Output the (X, Y) coordinate of the center of the cell containing the given text.  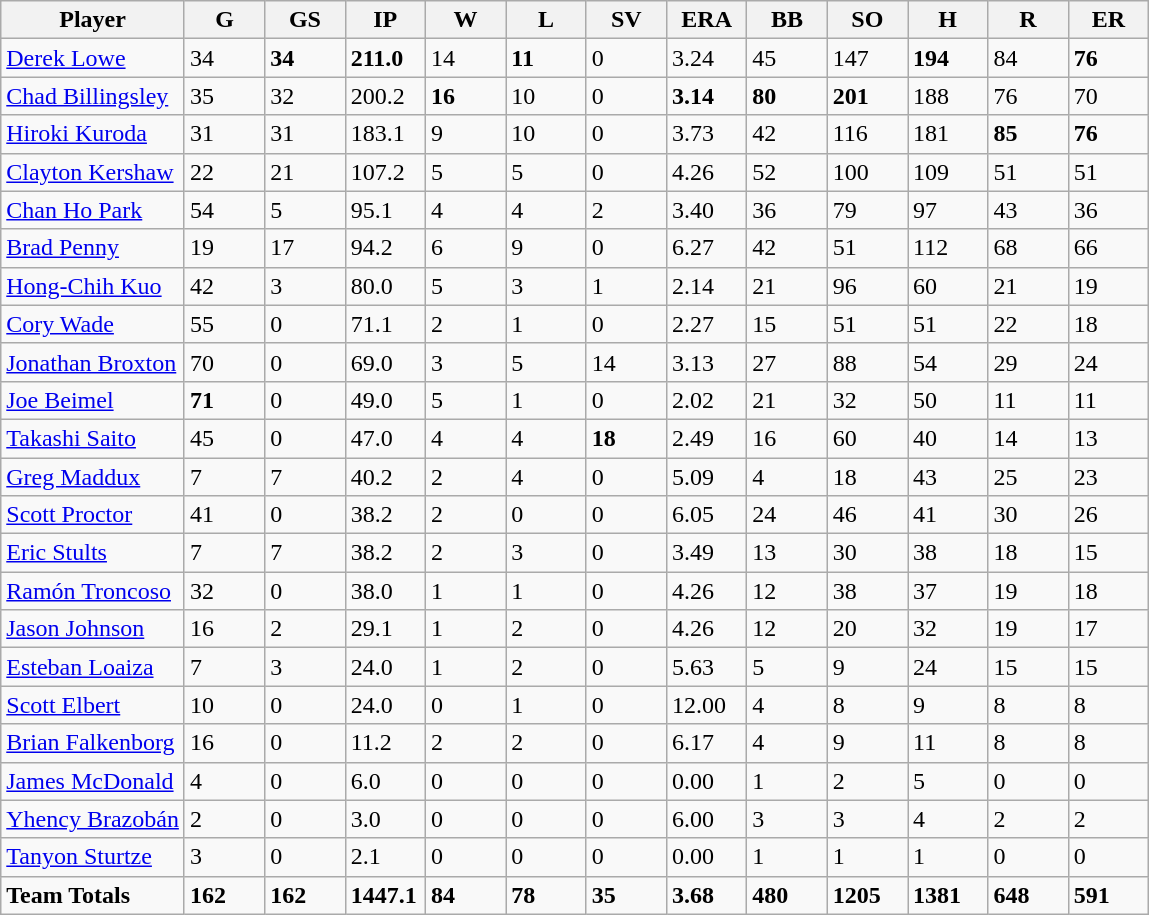
211.0 (385, 58)
Takashi Saito (93, 438)
97 (948, 210)
6.0 (385, 781)
2.02 (706, 400)
Jonathan Broxton (93, 362)
3.24 (706, 58)
R (1028, 20)
94.2 (385, 248)
29 (1028, 362)
G (224, 20)
Brad Penny (93, 248)
Hiroki Kuroda (93, 134)
Jason Johnson (93, 629)
29.1 (385, 629)
Esteban Loaiza (93, 667)
3.49 (706, 553)
3.68 (706, 895)
46 (867, 515)
480 (787, 895)
95.1 (385, 210)
85 (1028, 134)
W (465, 20)
69.0 (385, 362)
183.1 (385, 134)
648 (1028, 895)
Greg Maddux (93, 477)
23 (1108, 477)
Cory Wade (93, 324)
12.00 (706, 705)
66 (1108, 248)
1381 (948, 895)
55 (224, 324)
80.0 (385, 286)
2.27 (706, 324)
68 (1028, 248)
Team Totals (93, 895)
2.14 (706, 286)
BB (787, 20)
201 (867, 96)
37 (948, 591)
Scott Proctor (93, 515)
3.40 (706, 210)
38.0 (385, 591)
40 (948, 438)
H (948, 20)
6.27 (706, 248)
2.49 (706, 438)
96 (867, 286)
Clayton Kershaw (93, 172)
Brian Falkenborg (93, 743)
50 (948, 400)
Player (93, 20)
1447.1 (385, 895)
88 (867, 362)
27 (787, 362)
47.0 (385, 438)
Tanyon Sturtze (93, 857)
194 (948, 58)
Eric Stults (93, 553)
6 (465, 248)
25 (1028, 477)
11.2 (385, 743)
188 (948, 96)
SO (867, 20)
112 (948, 248)
3.73 (706, 134)
Yhency Brazobán (93, 819)
5.09 (706, 477)
26 (1108, 515)
200.2 (385, 96)
ER (1108, 20)
80 (787, 96)
Ramón Troncoso (93, 591)
3.0 (385, 819)
6.17 (706, 743)
52 (787, 172)
71.1 (385, 324)
James McDonald (93, 781)
71 (224, 400)
5.63 (706, 667)
Hong-Chih Kuo (93, 286)
591 (1108, 895)
SV (626, 20)
1205 (867, 895)
79 (867, 210)
3.14 (706, 96)
Chad Billingsley (93, 96)
116 (867, 134)
107.2 (385, 172)
181 (948, 134)
Derek Lowe (93, 58)
78 (546, 895)
6.05 (706, 515)
2.1 (385, 857)
20 (867, 629)
147 (867, 58)
L (546, 20)
40.2 (385, 477)
6.00 (706, 819)
49.0 (385, 400)
3.13 (706, 362)
109 (948, 172)
Chan Ho Park (93, 210)
Scott Elbert (93, 705)
Joe Beimel (93, 400)
100 (867, 172)
IP (385, 20)
ERA (706, 20)
GS (305, 20)
